Extract the (x, y) coordinate from the center of the cell holding the provided text.  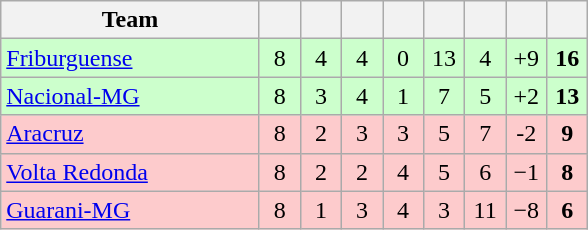
Nacional-MG (130, 96)
16 (568, 58)
9 (568, 134)
11 (486, 210)
−1 (526, 172)
+9 (526, 58)
-2 (526, 134)
+2 (526, 96)
Volta Redonda (130, 172)
Friburguense (130, 58)
Team (130, 20)
0 (402, 58)
Guarani-MG (130, 210)
Aracruz (130, 134)
−8 (526, 210)
